Detect which cell encompasses the target text, then output its (x, y) center coordinate. 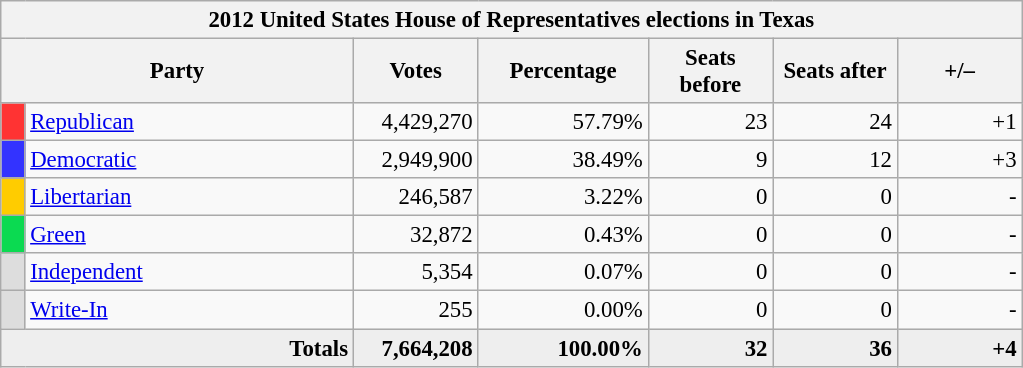
255 (416, 310)
4,429,270 (416, 122)
Write-In (189, 310)
Totals (178, 348)
2012 United States House of Representatives elections in Texas (512, 20)
246,587 (416, 197)
32 (710, 348)
7,664,208 (416, 348)
12 (836, 160)
Party (178, 72)
24 (836, 122)
57.79% (563, 122)
100.00% (563, 348)
36 (836, 348)
Percentage (563, 72)
0.07% (563, 273)
Seats before (710, 72)
0.00% (563, 310)
2,949,900 (416, 160)
Democratic (189, 160)
+3 (960, 160)
+1 (960, 122)
+/– (960, 72)
23 (710, 122)
Libertarian (189, 197)
Independent (189, 273)
Green (189, 235)
9 (710, 160)
38.49% (563, 160)
0.43% (563, 235)
3.22% (563, 197)
Republican (189, 122)
Votes (416, 72)
Seats after (836, 72)
32,872 (416, 235)
5,354 (416, 273)
+4 (960, 348)
